Extract the (x, y) coordinate from the center of the cell holding the provided text.  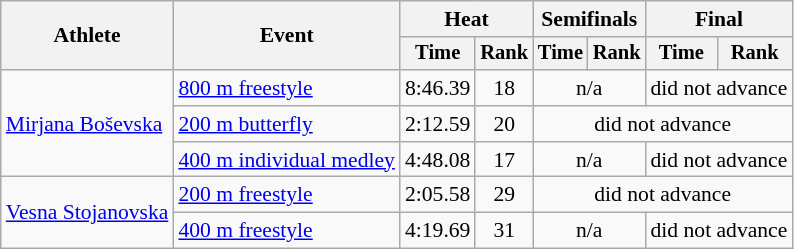
2:05.58 (438, 195)
17 (504, 160)
400 m individual medley (286, 160)
31 (504, 231)
Vesna Stojanovska (88, 212)
8:46.39 (438, 88)
Semifinals (589, 19)
Heat (466, 19)
400 m freestyle (286, 231)
Final (720, 19)
800 m freestyle (286, 88)
4:48.08 (438, 160)
20 (504, 124)
4:19.69 (438, 231)
29 (504, 195)
200 m freestyle (286, 195)
Event (286, 36)
Mirjana Boševska (88, 124)
18 (504, 88)
Athlete (88, 36)
2:12.59 (438, 124)
200 m butterfly (286, 124)
